Find where the given text appears and provide that cell's center as [x, y] coordinate. 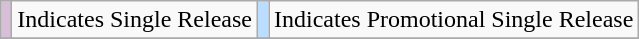
Indicates Single Release [135, 20]
Indicates Promotional Single Release [454, 20]
